Output the [x, y] coordinate of the center of the cell containing the given text.  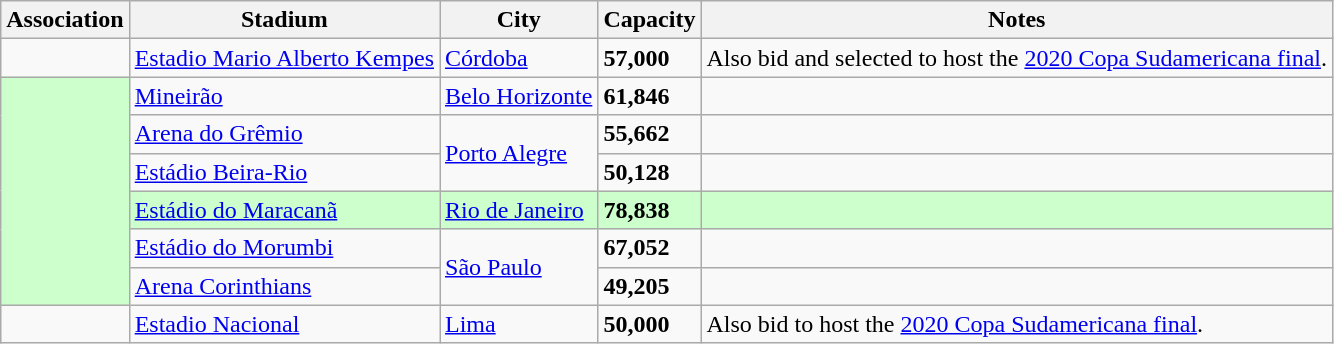
55,662 [650, 134]
Also bid to host the 2020 Copa Sudamericana final. [1017, 324]
Estadio Mario Alberto Kempes [284, 58]
Estádio do Maracanã [284, 210]
City [519, 20]
Mineirão [284, 96]
Association [65, 20]
61,846 [650, 96]
Estadio Nacional [284, 324]
Arena Corinthians [284, 286]
Belo Horizonte [519, 96]
Estádio Beira-Rio [284, 172]
Rio de Janeiro [519, 210]
São Paulo [519, 267]
50,000 [650, 324]
Notes [1017, 20]
Córdoba [519, 58]
78,838 [650, 210]
Also bid and selected to host the 2020 Copa Sudamericana final. [1017, 58]
Arena do Grêmio [284, 134]
Porto Alegre [519, 153]
Lima [519, 324]
57,000 [650, 58]
Estádio do Morumbi [284, 248]
67,052 [650, 248]
49,205 [650, 286]
50,128 [650, 172]
Capacity [650, 20]
Stadium [284, 20]
